Pinpoint the cell where the given text exists, returning its (x, y) midpoint coordinate. 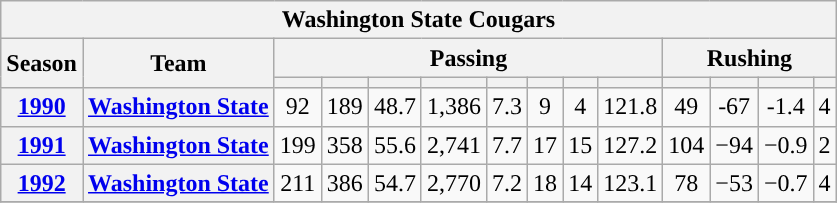
55.6 (394, 145)
7.3 (508, 107)
104 (686, 145)
Washington State Cougars (418, 20)
78 (686, 183)
123.1 (630, 183)
48.7 (394, 107)
199 (298, 145)
-67 (734, 107)
2,770 (454, 183)
1992 (42, 183)
17 (546, 145)
54.7 (394, 183)
−0.7 (786, 183)
-1.4 (786, 107)
15 (580, 145)
18 (546, 183)
14 (580, 183)
Season (42, 64)
7.2 (508, 183)
127.2 (630, 145)
2 (824, 145)
1990 (42, 107)
1,386 (454, 107)
2,741 (454, 145)
−53 (734, 183)
49 (686, 107)
386 (344, 183)
1991 (42, 145)
Team (178, 64)
92 (298, 107)
−0.9 (786, 145)
7.7 (508, 145)
9 (546, 107)
−94 (734, 145)
Passing (468, 58)
189 (344, 107)
Rushing (750, 58)
358 (344, 145)
121.8 (630, 107)
211 (298, 183)
